Return (X, Y) of the center of cell containing provided text 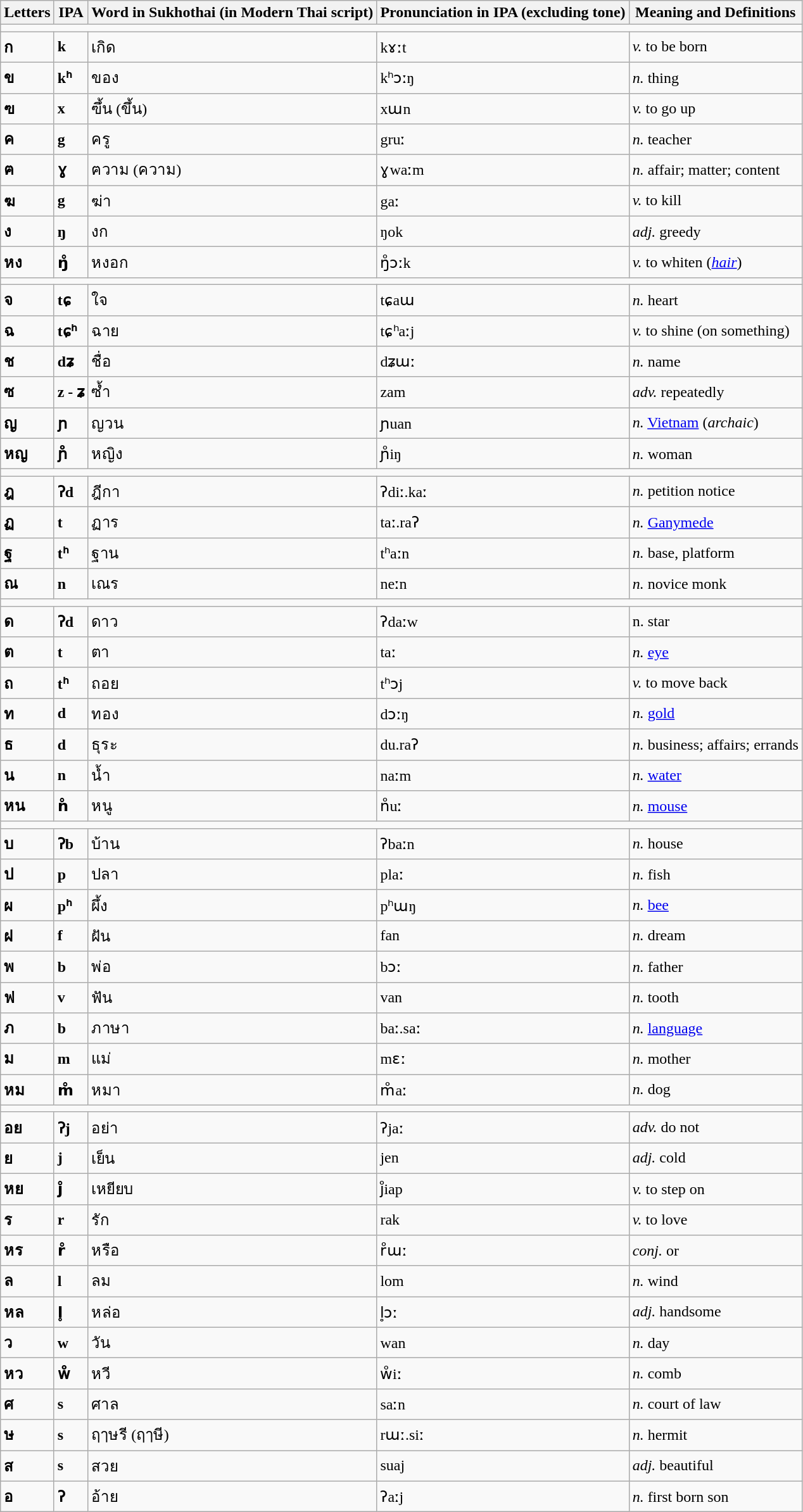
สวย (232, 1465)
หมา (232, 1090)
taː (503, 652)
n. mouse (716, 807)
conj. or (716, 1251)
ʔjaː (503, 1127)
Pronunciation in IPA (excluding tone) (503, 13)
ฆ่า (232, 201)
n. Vietnam (archaic) (716, 423)
หว (27, 1374)
tɕ (71, 300)
IPA (71, 13)
ภ (27, 1028)
n. name (716, 362)
ท (27, 714)
v. to love (716, 1219)
wan (503, 1342)
ซ้ำ (232, 393)
ʔb (71, 843)
f (71, 936)
ทอง (232, 714)
tɕaɯ (503, 300)
n. Ganymede (716, 522)
ของ (232, 77)
adj. beautiful (716, 1465)
หญิง (232, 453)
n̊uː (503, 807)
saːn (503, 1404)
gaː (503, 201)
r (71, 1219)
n. wind (716, 1282)
ʔdaːw (503, 622)
ฅ (27, 170)
adv. do not (716, 1127)
n. gold (716, 714)
ธุระ (232, 745)
r̊ɯː (503, 1251)
ค (27, 139)
tɕʰ (71, 331)
n. house (716, 843)
หง (27, 262)
หล่อ (232, 1312)
ด (27, 622)
n. bee (716, 905)
พ (27, 966)
ฉ (27, 331)
หรือ (232, 1251)
n. eye (716, 652)
l (71, 1282)
ส (27, 1465)
บ้าน (232, 843)
เย็น (232, 1159)
n. dream (716, 936)
z - ʑ (71, 393)
lom (503, 1282)
n. language (716, 1028)
kʰ (71, 77)
Letters (27, 13)
plaː (503, 875)
ป (27, 875)
tɕʰaːj (503, 331)
ตา (232, 652)
w (71, 1342)
ถ (27, 683)
อ (27, 1497)
ลม (232, 1282)
อย (27, 1127)
n. novice monk (716, 584)
ครู (232, 139)
pʰ (71, 905)
ปลา (232, 875)
เณร (232, 584)
หนู (232, 807)
n. thing (716, 77)
v. to go up (716, 109)
adj. greedy (716, 232)
ɲuan (503, 423)
ธ (27, 745)
ย (27, 1159)
jen (503, 1159)
ดาว (232, 622)
zam (503, 393)
ฝัน (232, 936)
n. father (716, 966)
tʰaːn (503, 553)
fan (503, 936)
จ (27, 300)
n. mother (716, 1059)
r̊ (71, 1251)
ฏาร (232, 522)
หร (27, 1251)
ฐ (27, 553)
n. heart (716, 300)
m (71, 1059)
n. woman (716, 453)
n. first born son (716, 1497)
ฅวาม (ความ) (232, 170)
v. to shine (on something) (716, 331)
ʔ (71, 1497)
หน (27, 807)
ใจ (232, 300)
ช (27, 362)
n. court of law (716, 1404)
ณ (27, 584)
baː.saː (503, 1028)
ฃึ้น (ขึ้น) (232, 109)
suaj (503, 1465)
j (71, 1159)
ล (27, 1282)
ฟัน (232, 998)
rak (503, 1219)
n. base, platform (716, 553)
kʰɔːŋ (503, 77)
ʔdiː.kaː (503, 491)
adj. handsome (716, 1312)
ถอย (232, 683)
v (71, 998)
n. teacher (716, 139)
v. to step on (716, 1189)
gruː (503, 139)
ข (27, 77)
งก (232, 232)
เกิด (232, 47)
หวี (232, 1374)
ฉาย (232, 331)
n. water (716, 775)
เหยียบ (232, 1189)
mɛː (503, 1059)
l̥ (71, 1312)
ŋ (71, 232)
ฝ (27, 936)
ศ (27, 1404)
ศาล (232, 1404)
xɯn (503, 109)
m̊aː (503, 1090)
ชื่อ (232, 362)
ญ (27, 423)
น้ำ (232, 775)
k (71, 47)
n. tooth (716, 998)
ẘ (71, 1374)
ฃ (27, 109)
รัก (232, 1219)
ฏ (27, 522)
ẘiː (503, 1374)
ง (27, 232)
ɲ (71, 423)
บ (27, 843)
พ่อ (232, 966)
n. hermit (716, 1435)
ผ (27, 905)
Word in Sukhothai (in Modern Thai script) (232, 13)
n. affair; matter; content (716, 170)
ภาษา (232, 1028)
ต (27, 652)
ʔbaːn (503, 843)
n̊ (71, 807)
ŋ̊ɔːk (503, 262)
วัน (232, 1342)
ฆ (27, 201)
หย (27, 1189)
ซ (27, 393)
naːm (503, 775)
ʔj (71, 1127)
n. business; affairs; errands (716, 745)
taː.raʔ (503, 522)
ฎ (27, 491)
n. dog (716, 1090)
n. fish (716, 875)
kɤːt (503, 47)
น (27, 775)
ผึ้ง (232, 905)
n. petition notice (716, 491)
du.raʔ (503, 745)
ม (27, 1059)
ʔaːj (503, 1497)
v. to kill (716, 201)
ก (27, 47)
dʑ (71, 362)
ɲ̊iŋ (503, 453)
ร (27, 1219)
m̊ (71, 1090)
dʑɯː (503, 362)
l̥ɔː (503, 1312)
rɯː.siː (503, 1435)
อย่า (232, 1127)
แม่ (232, 1059)
หล (27, 1312)
ฎีกา (232, 491)
ɲ̊ (71, 453)
ฤๅษรี (ฤๅษี) (232, 1435)
bɔː (503, 966)
dɔːŋ (503, 714)
ษ (27, 1435)
v. to move back (716, 683)
ɣwaːm (503, 170)
ŋok (503, 232)
j̊iap (503, 1189)
ɣ (71, 170)
j̊ (71, 1189)
ฐาน (232, 553)
adv. repeatedly (716, 393)
Meaning and Definitions (716, 13)
หญ (27, 453)
หงอก (232, 262)
ว (27, 1342)
n. day (716, 1342)
n. comb (716, 1374)
v. to be born (716, 47)
หม (27, 1090)
n. star (716, 622)
ญวน (232, 423)
tʰɔj (503, 683)
adj. cold (716, 1159)
p (71, 875)
van (503, 998)
v. to whiten (hair) (716, 262)
ŋ̊ (71, 262)
ฟ (27, 998)
x (71, 109)
pʰɯŋ (503, 905)
อ้าย (232, 1497)
neːn (503, 584)
